Locate the cell with the specified text and output its (x, y) center coordinate. 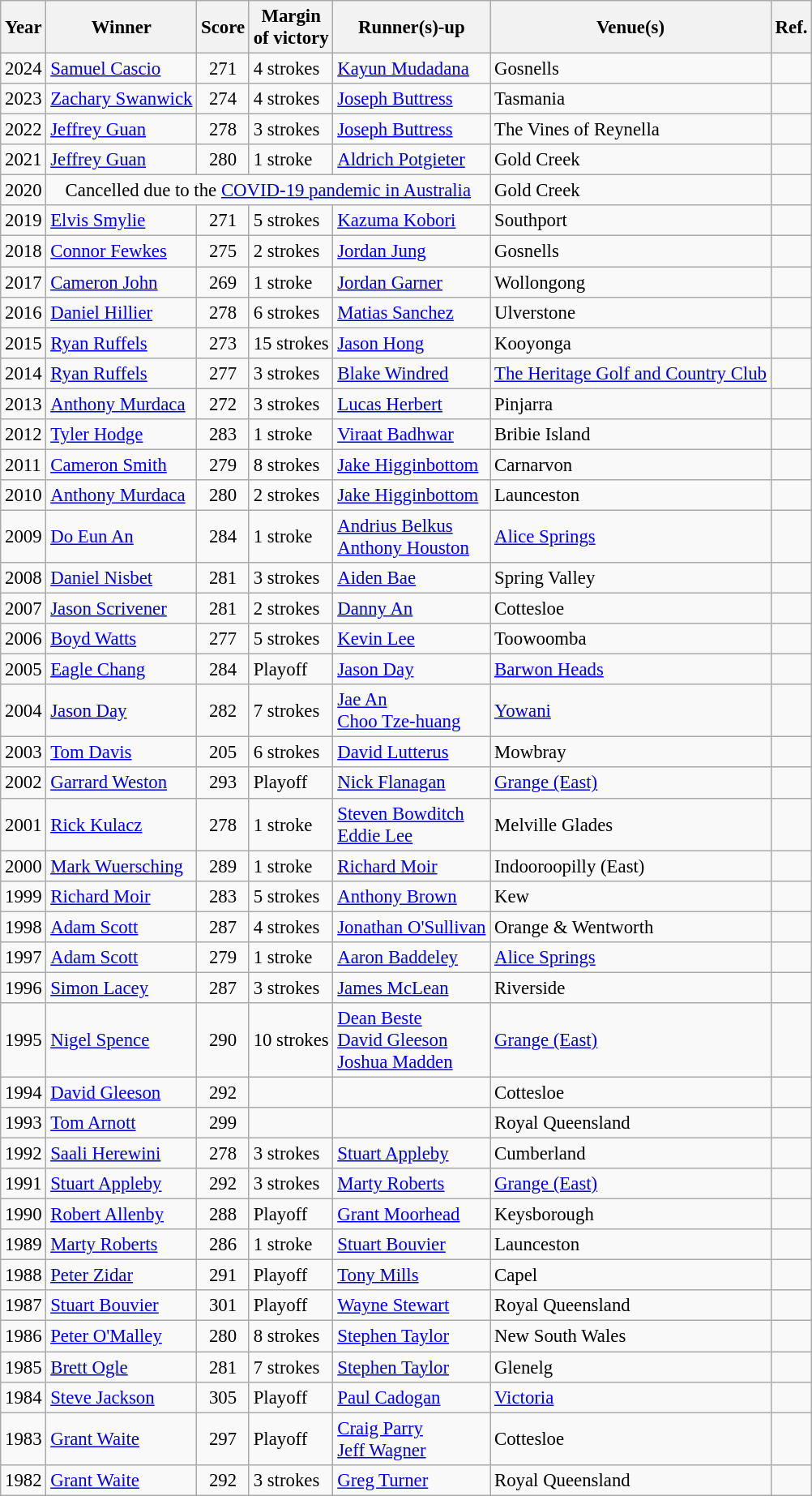
Jordan Jung (412, 251)
Jordan Garner (412, 282)
Kew (630, 896)
297 (224, 1438)
Wayne Stewart (412, 1306)
Yowani (630, 710)
2023 (24, 99)
James McLean (412, 988)
The Vines of Reynella (630, 130)
274 (224, 99)
Garrard Weston (122, 783)
2001 (24, 824)
Aaron Baddeley (412, 958)
1991 (24, 1184)
Zachary Swanwick (122, 99)
288 (224, 1215)
Marginof victory (291, 28)
Anthony Brown (412, 896)
2021 (24, 160)
290 (224, 1040)
2010 (24, 495)
Capel (630, 1275)
Viraat Badhwar (412, 435)
Tom Arnott (122, 1123)
Connor Fewkes (122, 251)
Rick Kulacz (122, 824)
2014 (24, 373)
Nick Flanagan (412, 783)
Melville Glades (630, 824)
Jonathan O'Sullivan (412, 927)
2017 (24, 282)
2022 (24, 130)
Cumberland (630, 1154)
Craig Parry Jeff Wagner (412, 1438)
Toowoomba (630, 639)
205 (224, 752)
2004 (24, 710)
Eagle Chang (122, 670)
Jae An Choo Tze-huang (412, 710)
Mowbray (630, 752)
David Gleeson (122, 1092)
Tasmania (630, 99)
2011 (24, 465)
Daniel Nisbet (122, 578)
Brett Ogle (122, 1367)
1989 (24, 1245)
Saali Herewini (122, 1154)
2015 (24, 343)
10 strokes (291, 1040)
1996 (24, 988)
289 (224, 866)
1994 (24, 1092)
Matias Sanchez (412, 312)
Glenelg (630, 1367)
Jason Hong (412, 343)
291 (224, 1275)
Victoria (630, 1397)
2008 (24, 578)
Riverside (630, 988)
Ref. (791, 28)
Winner (122, 28)
Do Eun An (122, 537)
2007 (24, 609)
Elvis Smylie (122, 221)
New South Wales (630, 1336)
1983 (24, 1438)
Pinjarra (630, 404)
272 (224, 404)
Bribie Island (630, 435)
Andrius Belkus Anthony Houston (412, 537)
Cameron Smith (122, 465)
Danny An (412, 609)
Runner(s)-up (412, 28)
269 (224, 282)
1992 (24, 1154)
Carnarvon (630, 465)
1985 (24, 1367)
Steve Jackson (122, 1397)
2016 (24, 312)
2024 (24, 69)
Steven Bowditch Eddie Lee (412, 824)
273 (224, 343)
1986 (24, 1336)
Keysborough (630, 1215)
1997 (24, 958)
Dean Beste David Gleeson Joshua Madden (412, 1040)
Cameron John (122, 282)
1995 (24, 1040)
2013 (24, 404)
Tyler Hodge (122, 435)
Boyd Watts (122, 639)
2018 (24, 251)
1987 (24, 1306)
Peter O'Malley (122, 1336)
275 (224, 251)
1982 (24, 1480)
Aiden Bae (412, 578)
Daniel Hillier (122, 312)
Year (24, 28)
2005 (24, 670)
Mark Wuersching (122, 866)
1999 (24, 896)
Samuel Cascio (122, 69)
2002 (24, 783)
301 (224, 1306)
Kazuma Kobori (412, 221)
Spring Valley (630, 578)
Score (224, 28)
David Lutterus (412, 752)
1993 (24, 1123)
2020 (24, 191)
Cancelled due to the COVID-19 pandemic in Australia (268, 191)
282 (224, 710)
The Heritage Golf and Country Club (630, 373)
Venue(s) (630, 28)
2006 (24, 639)
1988 (24, 1275)
Ulverstone (630, 312)
2019 (24, 221)
1990 (24, 1215)
Kayun Mudadana (412, 69)
1998 (24, 927)
Jason Scrivener (122, 609)
Peter Zidar (122, 1275)
293 (224, 783)
286 (224, 1245)
Tom Davis (122, 752)
Simon Lacey (122, 988)
1984 (24, 1397)
Greg Turner (412, 1480)
2000 (24, 866)
2003 (24, 752)
Barwon Heads (630, 670)
Orange & Wentworth (630, 927)
2009 (24, 537)
Southport (630, 221)
Wollongong (630, 282)
Kevin Lee (412, 639)
305 (224, 1397)
Indooroopilly (East) (630, 866)
Robert Allenby (122, 1215)
Tony Mills (412, 1275)
Paul Cadogan (412, 1397)
Lucas Herbert (412, 404)
Aldrich Potgieter (412, 160)
Kooyonga (630, 343)
Nigel Spence (122, 1040)
Blake Windred (412, 373)
Grant Moorhead (412, 1215)
15 strokes (291, 343)
299 (224, 1123)
2012 (24, 435)
